Scan for the cell matching the given text and deliver its [X, Y] coordinate at center. 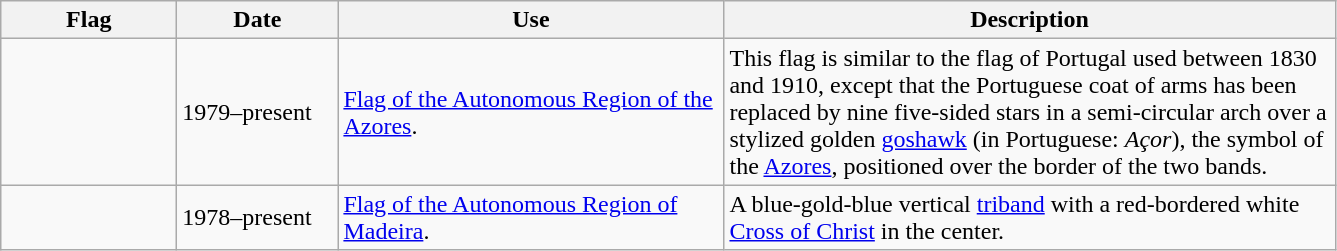
1979–present [258, 112]
Flag [89, 20]
A blue-gold-blue vertical triband with a red-bordered white Cross of Christ in the center. [1030, 218]
Use [531, 20]
Description [1030, 20]
1978–present [258, 218]
Flag of the Autonomous Region of the Azores. [531, 112]
Date [258, 20]
Flag of the Autonomous Region of Madeira. [531, 218]
